From the cell containing the given text, extract its center point as (X, Y) coordinate. 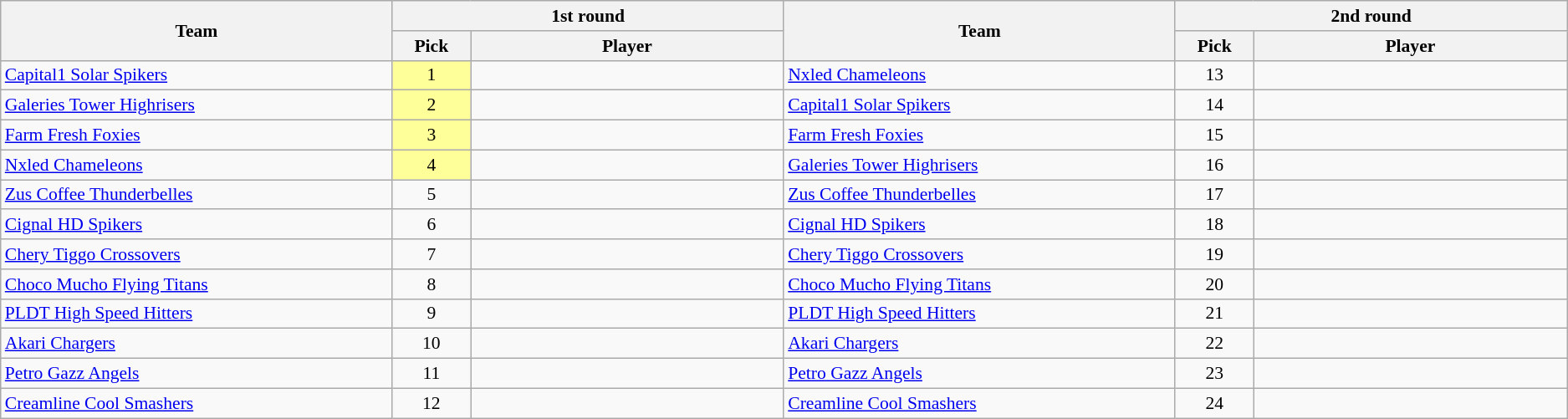
17 (1214, 195)
6 (432, 225)
1st round (588, 16)
1 (432, 75)
8 (432, 284)
16 (1214, 165)
3 (432, 135)
18 (1214, 225)
21 (1214, 314)
2nd round (1371, 16)
20 (1214, 284)
11 (432, 374)
10 (432, 344)
9 (432, 314)
12 (432, 403)
13 (1214, 75)
23 (1214, 374)
4 (432, 165)
7 (432, 254)
2 (432, 105)
15 (1214, 135)
22 (1214, 344)
24 (1214, 403)
5 (432, 195)
14 (1214, 105)
19 (1214, 254)
